Scan for the cell matching the given text and deliver its [x, y] coordinate at center. 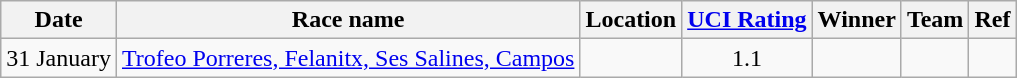
1.1 [747, 58]
Trofeo Porreres, Felanitx, Ses Salines, Campos [348, 58]
Winner [856, 20]
Date [59, 20]
Race name [348, 20]
UCI Rating [747, 20]
Team [935, 20]
31 January [59, 58]
Ref [992, 20]
Location [631, 20]
